Extract the [x, y] coordinate from the center of the cell holding the provided text.  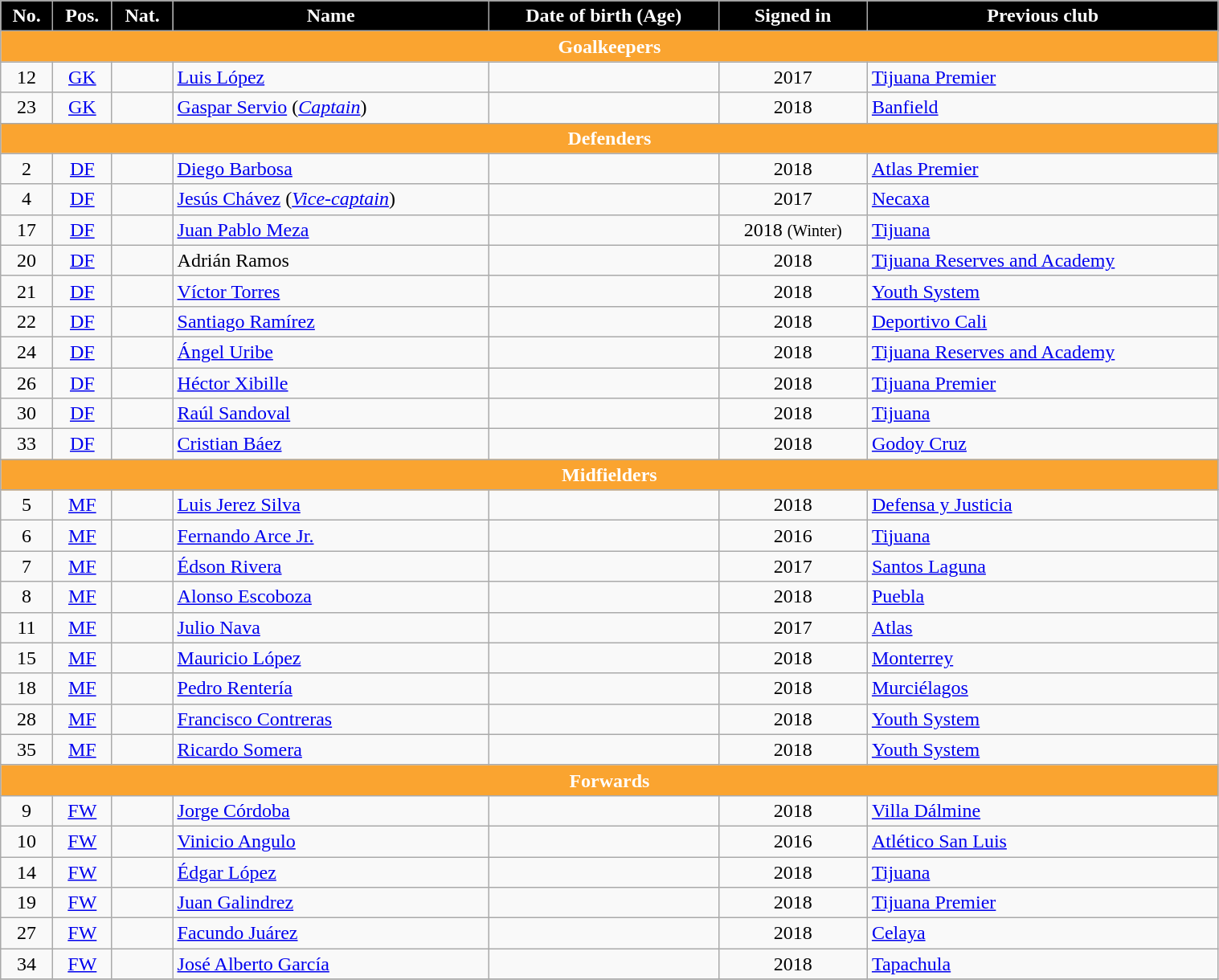
Jesús Chávez (Vice-captain) [331, 199]
15 [27, 658]
Héctor Xibille [331, 383]
Luis Jerez Silva [331, 505]
Pos. [82, 16]
Édgar López [331, 872]
2 [27, 169]
Raúl Sandoval [331, 414]
Goalkeepers [609, 47]
Juan Galindrez [331, 903]
Mauricio López [331, 658]
Monterrey [1043, 658]
7 [27, 566]
Date of birth (Age) [604, 16]
Santos Laguna [1043, 566]
Santiago Ramírez [331, 321]
Celaya [1043, 933]
5 [27, 505]
Puebla [1043, 597]
Facundo Juárez [331, 933]
Víctor Torres [331, 291]
Necaxa [1043, 199]
Julio Nava [331, 627]
10 [27, 841]
11 [27, 627]
Jorge Córdoba [331, 811]
26 [27, 383]
Defenders [609, 138]
Atlas Premier [1043, 169]
Francisco Contreras [331, 719]
Luis López [331, 77]
Godoy Cruz [1043, 444]
17 [27, 230]
Nat. [142, 16]
33 [27, 444]
José Alberto García [331, 964]
9 [27, 811]
19 [27, 903]
Édson Rivera [331, 566]
No. [27, 16]
Ángel Uribe [331, 352]
Vinicio Angulo [331, 841]
22 [27, 321]
Name [331, 16]
24 [27, 352]
Diego Barbosa [331, 169]
18 [27, 688]
12 [27, 77]
Villa Dálmine [1043, 811]
14 [27, 872]
Tapachula [1043, 964]
Juan Pablo Meza [331, 230]
Cristian Báez [331, 444]
4 [27, 199]
Gaspar Servio (Captain) [331, 108]
Defensa y Justicia [1043, 505]
Adrián Ramos [331, 260]
34 [27, 964]
27 [27, 933]
20 [27, 260]
Atlético San Luis [1043, 841]
30 [27, 414]
Forwards [609, 780]
Fernando Arce Jr. [331, 536]
Signed in [792, 16]
8 [27, 597]
23 [27, 108]
Ricardo Somera [331, 749]
Atlas [1043, 627]
Deportivo Cali [1043, 321]
Banfield [1043, 108]
Murciélagos [1043, 688]
Midfielders [609, 475]
2018 (Winter) [792, 230]
Alonso Escoboza [331, 597]
Pedro Rentería [331, 688]
6 [27, 536]
28 [27, 719]
Previous club [1043, 16]
21 [27, 291]
35 [27, 749]
